Scan for the cell matching the given text and deliver its [x, y] coordinate at center. 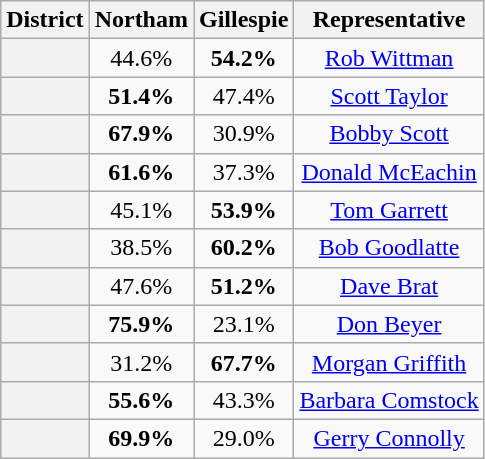
31.2% [141, 362]
30.9% [244, 134]
23.1% [244, 324]
67.9% [141, 134]
45.1% [141, 210]
Representative [389, 20]
Bobby Scott [389, 134]
Scott Taylor [389, 96]
60.2% [244, 248]
Barbara Comstock [389, 400]
District [45, 20]
Northam [141, 20]
Morgan Griffith [389, 362]
47.4% [244, 96]
67.7% [244, 362]
53.9% [244, 210]
69.9% [141, 438]
Dave Brat [389, 286]
Bob Goodlatte [389, 248]
Tom Garrett [389, 210]
43.3% [244, 400]
51.4% [141, 96]
55.6% [141, 400]
38.5% [141, 248]
Donald McEachin [389, 172]
37.3% [244, 172]
75.9% [141, 324]
Rob Wittman [389, 58]
61.6% [141, 172]
54.2% [244, 58]
51.2% [244, 286]
Gillespie [244, 20]
47.6% [141, 286]
44.6% [141, 58]
29.0% [244, 438]
Don Beyer [389, 324]
Gerry Connolly [389, 438]
